Output the (X, Y) coordinate of the center of the cell containing the given text.  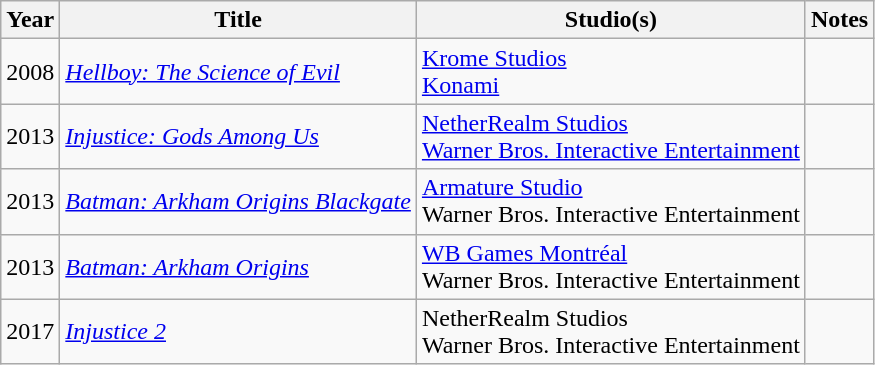
Notes (839, 20)
Batman: Arkham Origins (238, 266)
Batman: Arkham Origins Blackgate (238, 202)
Injustice 2 (238, 332)
Krome StudiosKonami (610, 72)
Studio(s) (610, 20)
Title (238, 20)
WB Games MontréalWarner Bros. Interactive Entertainment (610, 266)
Armature StudioWarner Bros. Interactive Entertainment (610, 202)
Injustice: Gods Among Us (238, 136)
2008 (30, 72)
Year (30, 20)
Hellboy: The Science of Evil (238, 72)
2017 (30, 332)
